Output the [X, Y] coordinate of the center of the cell containing the given text.  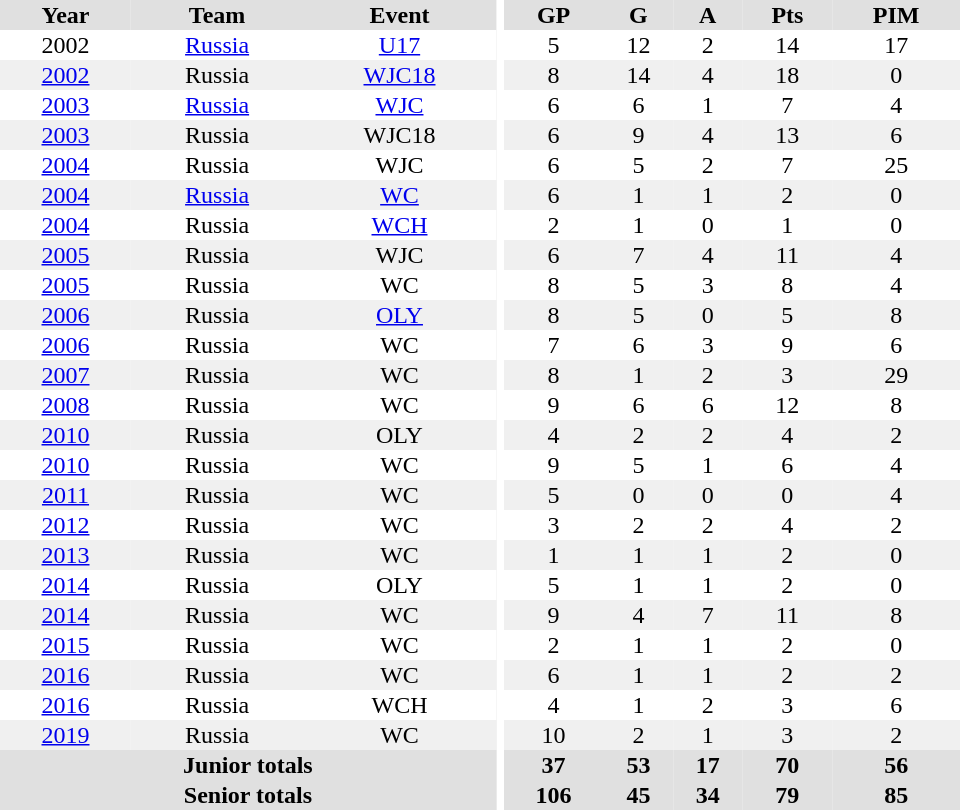
85 [896, 795]
Pts [787, 15]
79 [787, 795]
Event [400, 15]
2012 [66, 525]
25 [896, 165]
34 [708, 795]
10 [554, 735]
2011 [66, 495]
2007 [66, 375]
Senior totals [248, 795]
18 [787, 75]
106 [554, 795]
2015 [66, 645]
45 [638, 795]
U17 [400, 45]
G [638, 15]
53 [638, 765]
13 [787, 135]
Year [66, 15]
37 [554, 765]
29 [896, 375]
PIM [896, 15]
Junior totals [248, 765]
Team [217, 15]
56 [896, 765]
70 [787, 765]
A [708, 15]
2019 [66, 735]
2008 [66, 405]
2013 [66, 555]
GP [554, 15]
